Capture the cell that displays the provided text and extract its (x, y) central coordinate. 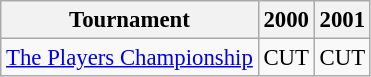
Tournament (130, 20)
2000 (286, 20)
2001 (342, 20)
The Players Championship (130, 58)
